Return [x, y] of the center of cell containing provided text 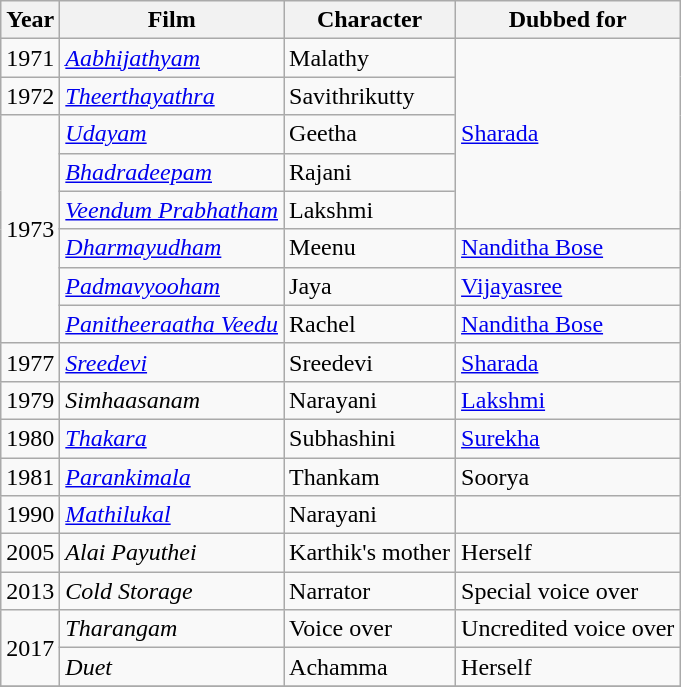
Bhadradeepam [172, 172]
Year [30, 20]
Thakara [172, 438]
Karthik's mother [370, 553]
Rajani [370, 172]
Special voice over [568, 591]
Soorya [568, 477]
1980 [30, 438]
Parankimala [172, 477]
Dubbed for [568, 20]
Veendum Prabhatham [172, 210]
Surekha [568, 438]
1990 [30, 515]
Udayam [172, 134]
Dharmayudham [172, 248]
Theerthayathra [172, 96]
Narrator [370, 591]
1979 [30, 400]
Aabhijathyam [172, 58]
2017 [30, 648]
Vijayasree [568, 286]
Padmavyooham [172, 286]
1977 [30, 362]
Cold Storage [172, 591]
Uncredited voice over [568, 629]
Duet [172, 667]
Panitheeraatha Veedu [172, 324]
Mathilukal [172, 515]
Simhaasanam [172, 400]
2005 [30, 553]
Thankam [370, 477]
Savithrikutty [370, 96]
Alai Payuthei [172, 553]
2013 [30, 591]
1972 [30, 96]
Rachel [370, 324]
Malathy [370, 58]
Film [172, 20]
Achamma [370, 667]
Geetha [370, 134]
Tharangam [172, 629]
Jaya [370, 286]
Subhashini [370, 438]
1973 [30, 229]
Meenu [370, 248]
1981 [30, 477]
1971 [30, 58]
Voice over [370, 629]
Character [370, 20]
